Detect which cell encompasses the target text, then output its (X, Y) center coordinate. 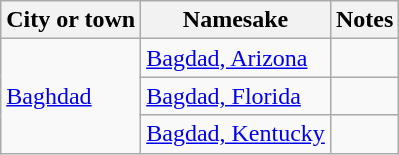
City or town (71, 20)
Bagdad, Florida (236, 96)
Bagdad, Arizona (236, 58)
Bagdad, Kentucky (236, 134)
Notes (364, 20)
Baghdad (71, 96)
Namesake (236, 20)
